Find where the given text appears and provide that cell's center as (x, y) coordinate. 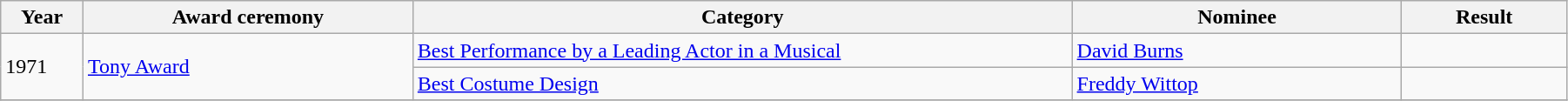
1971 (42, 67)
Best Costume Design (742, 84)
Year (42, 17)
David Burns (1237, 50)
Category (742, 17)
Best Performance by a Leading Actor in a Musical (742, 50)
Tony Award (247, 67)
Nominee (1237, 17)
Award ceremony (247, 17)
Freddy Wittop (1237, 84)
Result (1484, 17)
